Detect which cell encompasses the target text, then output its [X, Y] center coordinate. 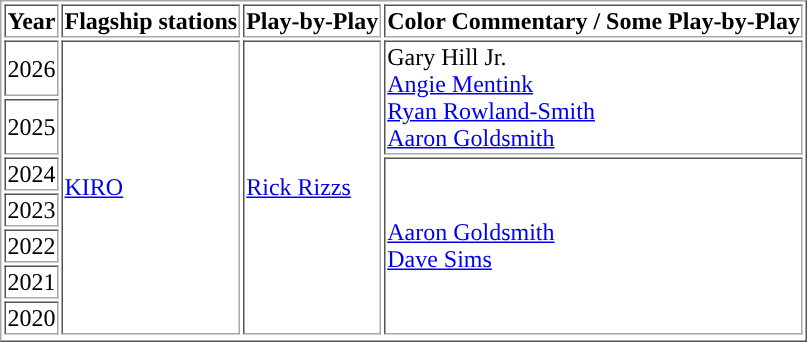
Aaron Goldsmith Dave Sims [594, 246]
2021 [31, 282]
KIRO [152, 187]
Flagship stations [152, 20]
2022 [31, 246]
2025 [31, 127]
2026 [31, 68]
Year [31, 20]
Color Commentary / Some Play-by-Play [594, 20]
2020 [31, 318]
Rick Rizzs [312, 187]
2023 [31, 210]
Play-by-Play [312, 20]
Gary Hill Jr.Angie MentinkRyan Rowland-SmithAaron Goldsmith [594, 97]
2024 [31, 174]
